Provide the (x, y) coordinate of the cell's center where the given text is located.  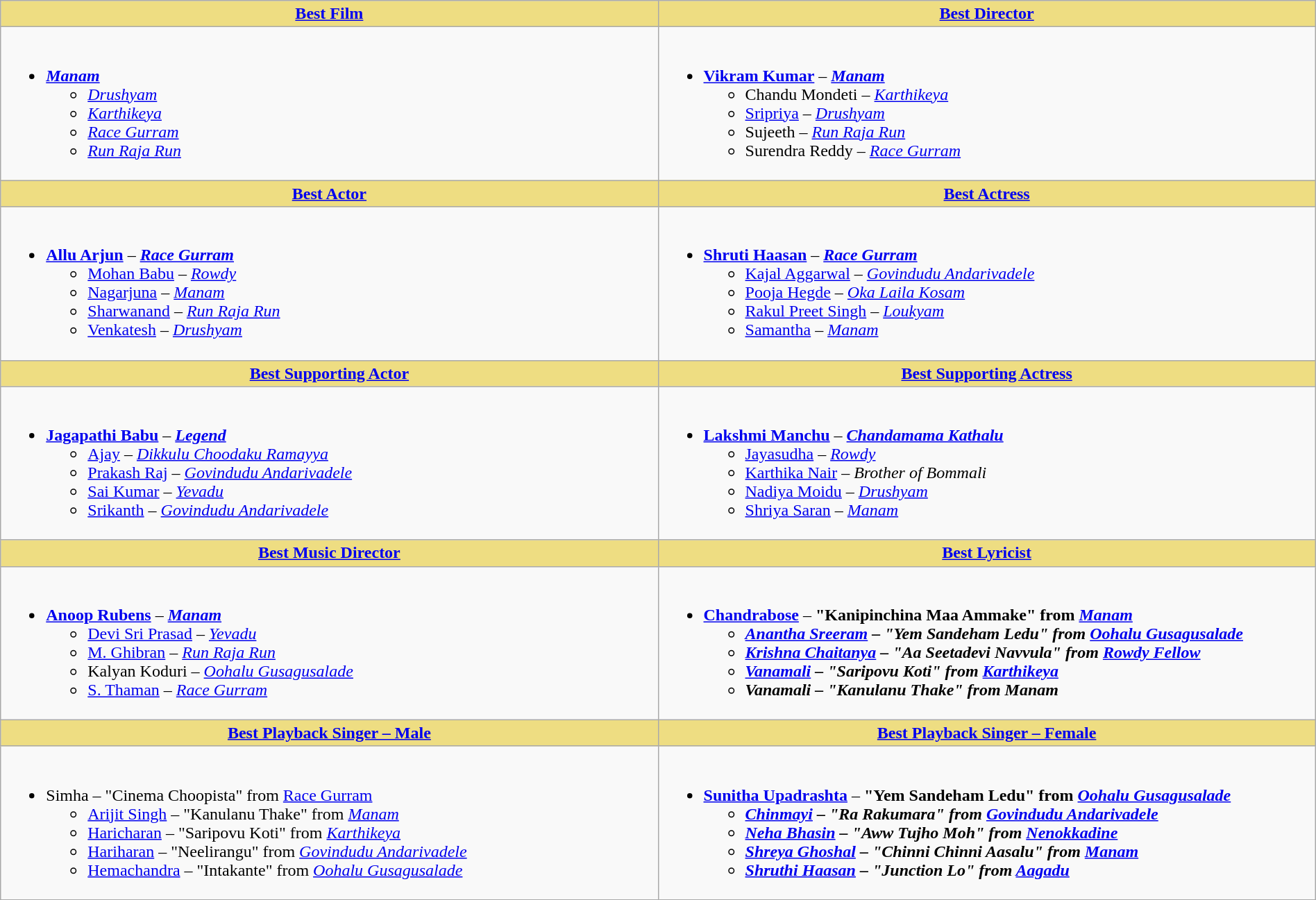
Best Actor (329, 194)
Best Lyricist (987, 553)
Best Supporting Actress (987, 373)
Best Playback Singer – Female (987, 733)
Best Supporting Actor (329, 373)
Best Director (987, 14)
Jagapathi Babu – LegendAjay – Dikkulu Choodaku RamayyaPrakash Raj – Govindudu AndarivadeleSai Kumar – YevaduSrikanth – Govindudu Andarivadele (329, 464)
Best Actress (987, 194)
Lakshmi Manchu – Chandamama KathaluJayasudha – RowdyKarthika Nair – Brother of BommaliNadiya Moidu – DrushyamShriya Saran – Manam (987, 464)
Anoop Rubens – ManamDevi Sri Prasad – YevaduM. Ghibran – Run Raja RunKalyan Koduri – Oohalu GusagusaladeS. Thaman – Race Gurram (329, 643)
Best Playback Singer – Male (329, 733)
Shruti Haasan – Race GurramKajal Aggarwal – Govindudu AndarivadelePooja Hegde – Oka Laila KosamRakul Preet Singh – LoukyamSamantha – Manam (987, 283)
Best Music Director (329, 553)
Best Film (329, 14)
ManamDrushyamKarthikeyaRace GurramRun Raja Run (329, 104)
Allu Arjun – Race GurramMohan Babu – RowdyNagarjuna – ManamSharwanand – Run Raja RunVenkatesh – Drushyam (329, 283)
Vikram Kumar – ManamChandu Mondeti – KarthikeyaSripriya – DrushyamSujeeth – Run Raja RunSurendra Reddy – Race Gurram (987, 104)
